Return (x, y) of the center of cell containing provided text 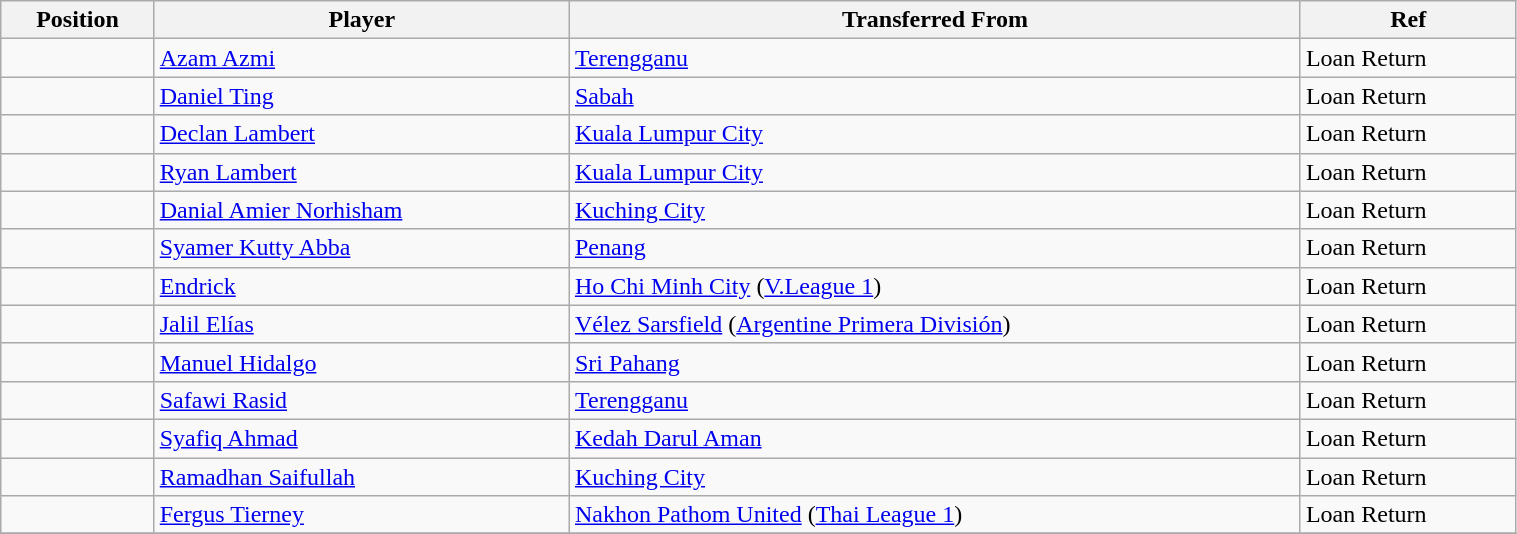
Ref (1408, 20)
Safawi Rasid (362, 400)
Vélez Sarsfield (Argentine Primera División) (934, 324)
Player (362, 20)
Syafiq Ahmad (362, 438)
Sabah (934, 96)
Position (78, 20)
Fergus Tierney (362, 515)
Ryan Lambert (362, 172)
Ho Chi Minh City (V.League 1) (934, 286)
Danial Amier Norhisham (362, 210)
Syamer Kutty Abba (362, 248)
Transferred From (934, 20)
Nakhon Pathom United (Thai League 1) (934, 515)
Kedah Darul Aman (934, 438)
Manuel Hidalgo (362, 362)
Sri Pahang (934, 362)
Penang (934, 248)
Endrick (362, 286)
Ramadhan Saifullah (362, 477)
Jalil Elías (362, 324)
Azam Azmi (362, 58)
Declan Lambert (362, 134)
Daniel Ting (362, 96)
